Output the [x, y] coordinate of the center of the cell containing the given text.  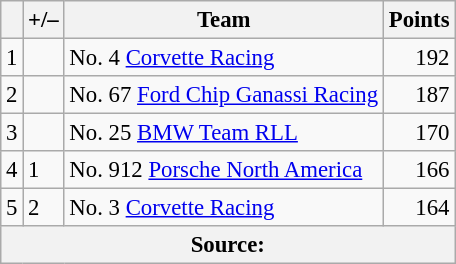
No. 4 Corvette Racing [224, 58]
187 [418, 95]
170 [418, 133]
Team [224, 20]
3 [12, 133]
164 [418, 208]
4 [12, 170]
No. 67 Ford Chip Ganassi Racing [224, 95]
Source: [228, 245]
166 [418, 170]
No. 25 BMW Team RLL [224, 133]
192 [418, 58]
5 [12, 208]
No. 3 Corvette Racing [224, 208]
Points [418, 20]
+/– [44, 20]
No. 912 Porsche North America [224, 170]
